Identify which cell holds the provided text, then report its (x, y) central coordinate. 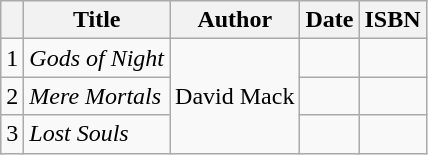
Date (330, 20)
2 (12, 96)
Mere Mortals (97, 96)
Lost Souls (97, 134)
Gods of Night (97, 58)
1 (12, 58)
Title (97, 20)
3 (12, 134)
ISBN (392, 20)
Author (235, 20)
David Mack (235, 96)
